Pinpoint the cell where the given text exists, returning its (x, y) midpoint coordinate. 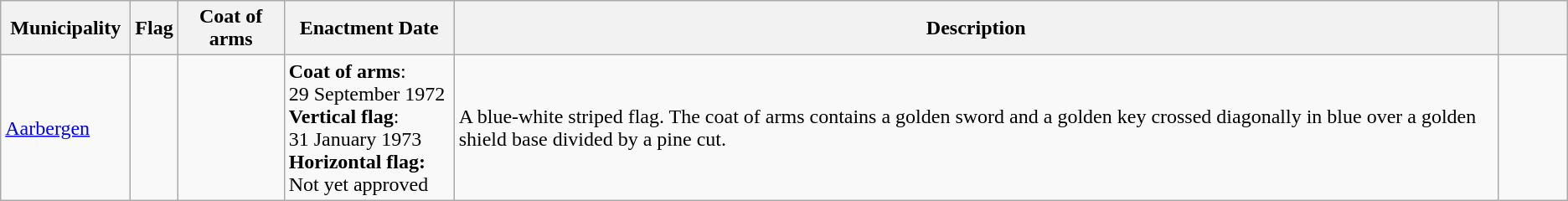
Coat of arms:29 September 1972Vertical flag:31 January 1973Horizontal flag:Not yet approved (369, 127)
Coat of arms (231, 28)
Aarbergen (65, 127)
Municipality (65, 28)
Flag (154, 28)
Enactment Date (369, 28)
Description (976, 28)
